Output the [X, Y] coordinate of the center of the cell containing the given text.  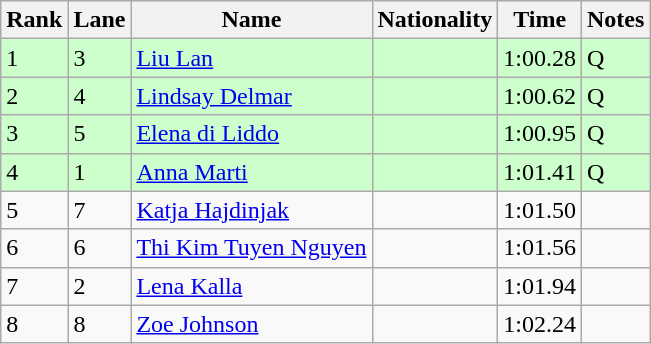
Anna Marti [252, 172]
Lindsay Delmar [252, 96]
Zoe Johnson [252, 324]
1:01.94 [540, 286]
Rank [34, 20]
Thi Kim Tuyen Nguyen [252, 248]
Elena di Liddo [252, 134]
Katja Hajdinjak [252, 210]
Liu Lan [252, 58]
Time [540, 20]
1:01.50 [540, 210]
Name [252, 20]
1:01.41 [540, 172]
1:00.95 [540, 134]
Lane [100, 20]
1:00.28 [540, 58]
Nationality [435, 20]
1:00.62 [540, 96]
Lena Kalla [252, 286]
Notes [615, 20]
1:01.56 [540, 248]
1:02.24 [540, 324]
